From the cell containing the given text, extract its center point as [x, y] coordinate. 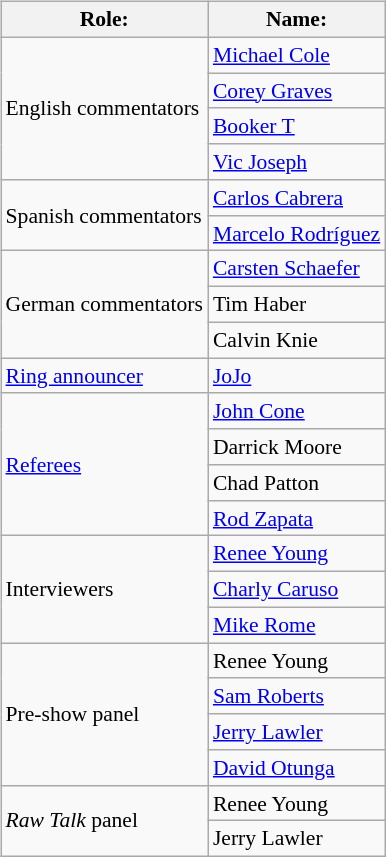
Calvin Knie [296, 340]
Booker T [296, 126]
Charly Caruso [296, 590]
Carlos Cabrera [296, 198]
Ring announcer [104, 376]
Name: [296, 20]
German commentators [104, 304]
English commentators [104, 108]
Darrick Moore [296, 447]
Tim Haber [296, 305]
Carsten Schaefer [296, 269]
Chad Patton [296, 483]
Vic Joseph [296, 162]
JoJo [296, 376]
Michael Cole [296, 55]
Marcelo Rodríguez [296, 233]
Spanish commentators [104, 216]
David Otunga [296, 768]
Interviewers [104, 590]
Role: [104, 20]
Corey Graves [296, 91]
Rod Zapata [296, 518]
Mike Rome [296, 625]
John Cone [296, 411]
Pre-show panel [104, 714]
Raw Talk panel [104, 820]
Referees [104, 464]
Sam Roberts [296, 696]
